Determine the (x, y) coordinate at the center of the cell enclosing the given text.  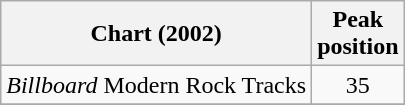
35 (358, 85)
Peakposition (358, 34)
Billboard Modern Rock Tracks (156, 85)
Chart (2002) (156, 34)
